Identify which cell holds the provided text, then report its (X, Y) central coordinate. 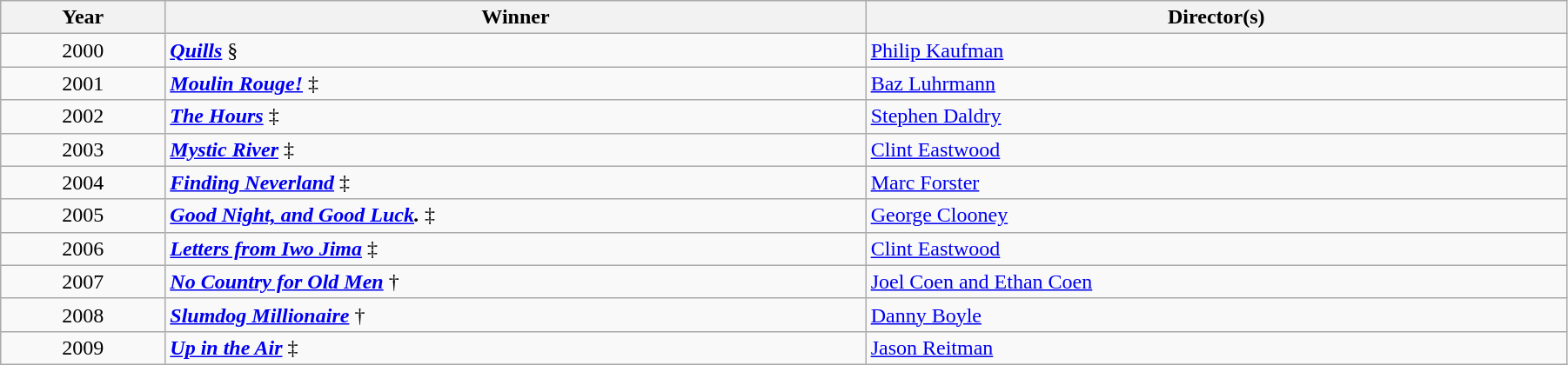
Up in the Air ‡ (515, 348)
2008 (84, 315)
Year (84, 17)
Jason Reitman (1216, 348)
Letters from Iwo Jima ‡ (515, 249)
Winner (515, 17)
Director(s) (1216, 17)
Finding Neverland ‡ (515, 182)
2007 (84, 282)
2001 (84, 83)
Baz Luhrmann (1216, 83)
Danny Boyle (1216, 315)
Quills § (515, 50)
2000 (84, 50)
Joel Coen and Ethan Coen (1216, 282)
Philip Kaufman (1216, 50)
Slumdog Millionaire † (515, 315)
No Country for Old Men † (515, 282)
2006 (84, 249)
Marc Forster (1216, 182)
2004 (84, 182)
Mystic River ‡ (515, 149)
2005 (84, 216)
George Clooney (1216, 216)
The Hours ‡ (515, 116)
Good Night, and Good Luck. ‡ (515, 216)
Stephen Daldry (1216, 116)
Moulin Rouge! ‡ (515, 83)
2002 (84, 116)
2003 (84, 149)
2009 (84, 348)
